Return [X, Y] of the center of cell containing provided text 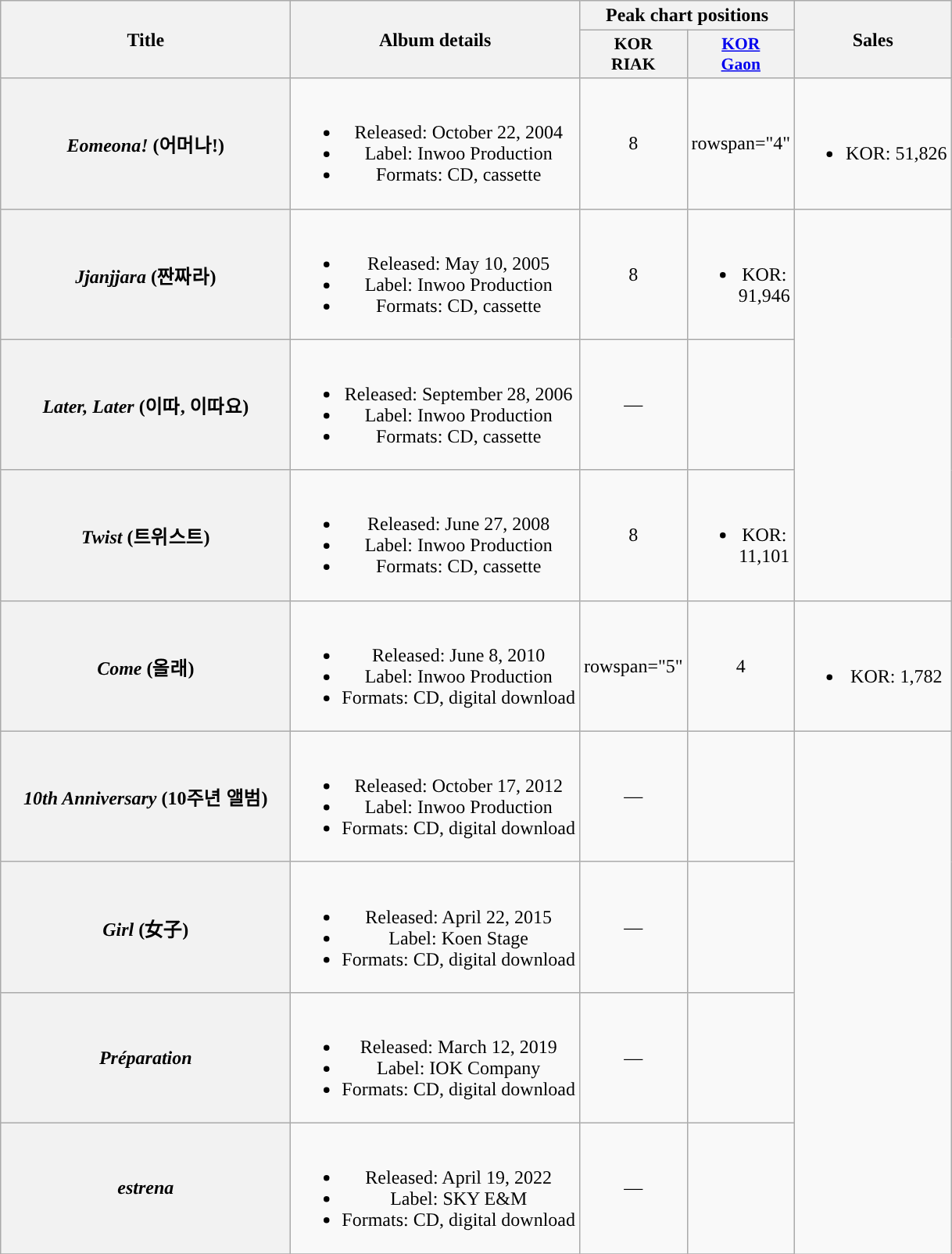
10th Anniversary (10주년 앨범) [145, 796]
Released: October 17, 2012Label: Inwoo ProductionFormats: CD, digital download [435, 796]
Released: June 8, 2010Label: Inwoo ProductionFormats: CD, digital download [435, 666]
Jjanjjara (짠짜라) [145, 274]
Later, Later (이따, 이따요) [145, 405]
Peak chart positions [688, 16]
Released: October 22, 2004Label: Inwoo ProductionFormats: CD, cassette [435, 144]
KOR: 51,826 [873, 144]
rowspan="5" [634, 666]
KORGaon [741, 55]
Préparation [145, 1057]
KORRIAK [634, 55]
Released: May 10, 2005Label: Inwoo ProductionFormats: CD, cassette [435, 274]
KOR: 1,782 [873, 666]
Girl (女子) [145, 927]
KOR: 11,101 [741, 535]
Released: September 28, 2006Label: Inwoo ProductionFormats: CD, cassette [435, 405]
estrena [145, 1188]
Album details [435, 39]
KOR: 91,946 [741, 274]
Eomeona! (어머나!) [145, 144]
Released: March 12, 2019Label: IOK CompanyFormats: CD, digital download [435, 1057]
4 [741, 666]
rowspan="4" [741, 144]
Sales [873, 39]
Title [145, 39]
Released: April 22, 2015Label: Koen StageFormats: CD, digital download [435, 927]
Released: June 27, 2008Label: Inwoo ProductionFormats: CD, cassette [435, 535]
Come (올래) [145, 666]
Released: April 19, 2022Label: SKY E&MFormats: CD, digital download [435, 1188]
Twist (트위스트) [145, 535]
